From the cell containing the given text, extract its center point as (X, Y) coordinate. 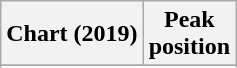
Chart (2019) (72, 34)
Peakposition (189, 34)
